Locate the cell with the specified text and output its (X, Y) center coordinate. 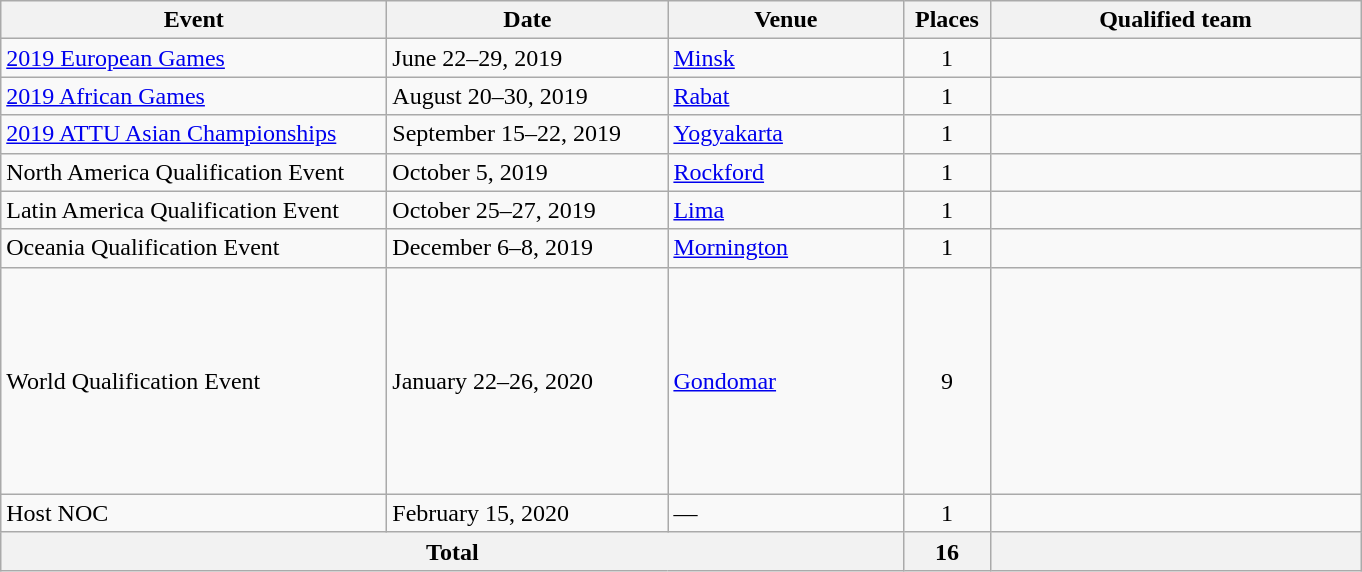
Event (194, 20)
October 5, 2019 (528, 172)
2019 ATTU Asian Championships (194, 134)
— (786, 513)
February 15, 2020 (528, 513)
Total (452, 551)
August 20–30, 2019 (528, 96)
October 25–27, 2019 (528, 210)
North America Qualification Event (194, 172)
Rabat (786, 96)
Date (528, 20)
Gondomar (786, 380)
September 15–22, 2019 (528, 134)
9 (947, 380)
Minsk (786, 58)
December 6–8, 2019 (528, 248)
June 22–29, 2019 (528, 58)
Rockford (786, 172)
Yogyakarta (786, 134)
Venue (786, 20)
Qualified team (1176, 20)
Latin America Qualification Event (194, 210)
Host NOC (194, 513)
2019 European Games (194, 58)
Oceania Qualification Event (194, 248)
January 22–26, 2020 (528, 380)
Lima (786, 210)
Mornington (786, 248)
16 (947, 551)
2019 African Games (194, 96)
Places (947, 20)
World Qualification Event (194, 380)
